Pinpoint the cell where the given text exists, returning its (x, y) midpoint coordinate. 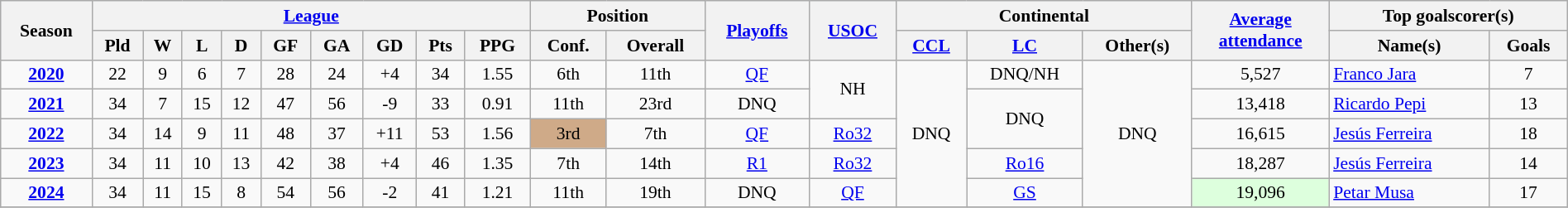
W (162, 46)
37 (337, 134)
R1 (757, 163)
17 (1528, 193)
GD (390, 46)
6 (202, 75)
33 (440, 104)
24 (337, 75)
L (202, 46)
GA (337, 46)
Name(s) (1409, 46)
Ro16 (1025, 163)
53 (440, 134)
Petar Musa (1409, 193)
18 (1528, 134)
0.91 (498, 104)
D (241, 46)
Top goalscorer(s) (1448, 16)
18,287 (1260, 163)
NH (853, 89)
12 (241, 104)
Pld (117, 46)
DNQ/NH (1025, 75)
2023 (46, 163)
LC (1025, 46)
2021 (46, 104)
GS (1025, 193)
Playoffs (757, 30)
47 (285, 104)
1.56 (498, 134)
46 (440, 163)
13,418 (1260, 104)
Conf. (567, 46)
16,615 (1260, 134)
Franco Jara (1409, 75)
23rd (655, 104)
6th (567, 75)
22 (117, 75)
-9 (390, 104)
Average attendance (1260, 30)
PPG (498, 46)
GF (285, 46)
28 (285, 75)
Overall (655, 46)
Season (46, 30)
Position (617, 16)
10 (202, 163)
2022 (46, 134)
48 (285, 134)
14th (655, 163)
54 (285, 193)
Goals (1528, 46)
Pts (440, 46)
+11 (390, 134)
League (311, 16)
Ricardo Pepi (1409, 104)
8 (241, 193)
1.21 (498, 193)
USOC (853, 30)
42 (285, 163)
41 (440, 193)
38 (337, 163)
1.35 (498, 163)
1.55 (498, 75)
-2 (390, 193)
CCL (931, 46)
5,527 (1260, 75)
Other(s) (1137, 46)
19,096 (1260, 193)
2024 (46, 193)
3rd (567, 134)
19th (655, 193)
2020 (46, 75)
Continental (1044, 16)
